Search for the cell housing the specified text and yield its (x, y) center coordinate. 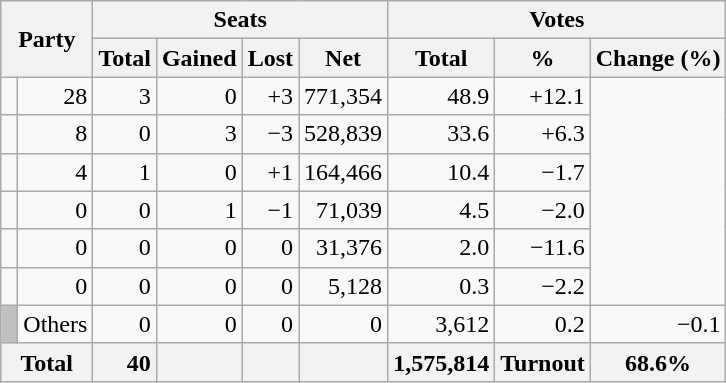
−1 (270, 210)
Party (47, 39)
Turnout (543, 362)
−2.2 (543, 286)
528,839 (344, 134)
0.3 (442, 286)
71,039 (344, 210)
Gained (199, 58)
% (543, 58)
−0.1 (658, 324)
31,376 (344, 248)
4.5 (442, 210)
3,612 (442, 324)
Change (%) (658, 58)
Net (344, 58)
28 (56, 96)
164,466 (344, 172)
68.6% (658, 362)
1,575,814 (442, 362)
−1.7 (543, 172)
Lost (270, 58)
8 (56, 134)
771,354 (344, 96)
Seats (240, 20)
33.6 (442, 134)
−3 (270, 134)
4 (56, 172)
0.2 (543, 324)
−11.6 (543, 248)
Others (56, 324)
−2.0 (543, 210)
+3 (270, 96)
+12.1 (543, 96)
+6.3 (543, 134)
10.4 (442, 172)
+1 (270, 172)
5,128 (344, 286)
40 (125, 362)
2.0 (442, 248)
48.9 (442, 96)
Votes (557, 20)
